For the text-containing cell, return its midpoint in [X, Y] coordinate format. 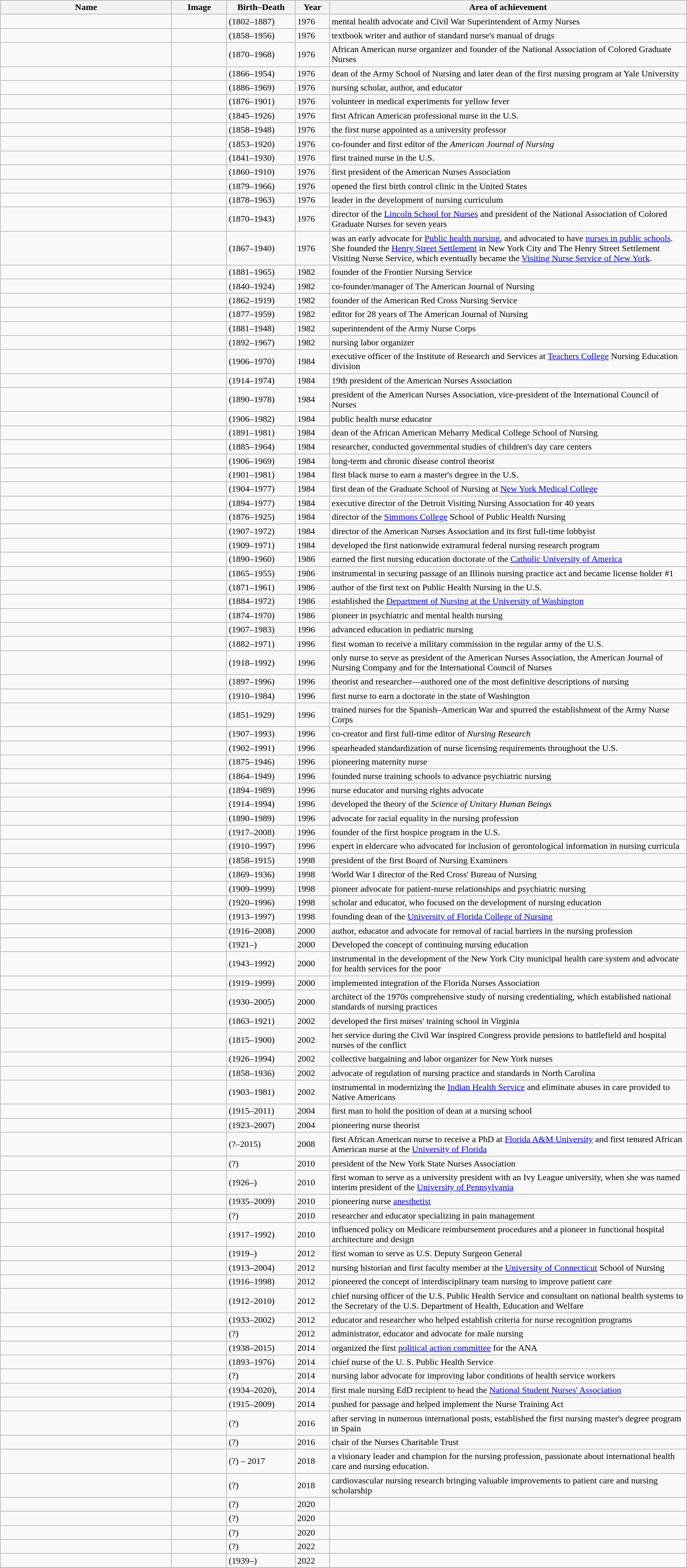
instrumental in modernizing the Indian Health Service and eliminate abuses in care provided to Native Americans [508, 1092]
pioneered the concept of interdisciplinary team nursing to improve patient care [508, 1282]
Year [313, 7]
advocate for racial equality in the nursing profession [508, 818]
(1891–1981) [261, 433]
first woman to receive a military commission in the regular army of the U.S. [508, 643]
(1897–1996) [261, 681]
educator and researcher who helped establish criteria for nurse recognition programs [508, 1320]
founder of the American Red Cross Nursing Service [508, 300]
(1881–1965) [261, 272]
(1815–1900) [261, 1040]
nursing historian and first faculty member at the University of Connecticut School of Nursing [508, 1268]
(1892–1967) [261, 342]
(1870–1943) [261, 219]
Developed the concept of continuing nursing education [508, 945]
first black nurse to earn a master's degree in the U.S. [508, 475]
pioneering nurse theorist [508, 1125]
(1921–) [261, 945]
spearheaded standardization of nurse licensing requirements throughout the U.S. [508, 748]
nurse educator and nursing rights advocate [508, 790]
(1865–1955) [261, 573]
first woman to serve as a university president with an Ivy League university, when she was named interim president of the University of Pennsylvania [508, 1182]
(1866–1954) [261, 74]
expert in eldercare who advocated for inclusion of gerontological information in nursing curricula [508, 846]
(1858–1948) [261, 130]
leader in the development of nursing curriculum [508, 200]
(1906–1969) [261, 461]
researcher, conducted governmental studies of children's day care centers [508, 447]
(1862–1919) [261, 300]
earned the first nursing education doctorate of the Catholic University of America [508, 559]
(?) – 2017 [261, 1461]
(1939–) [261, 1561]
(1926–1994) [261, 1059]
(1878–1963) [261, 200]
chief nurse of the U. S. Public Health Service [508, 1362]
executive director of the Detroit Visiting Nursing Association for 40 years [508, 503]
(1906–1982) [261, 419]
(1914–1994) [261, 804]
opened the first birth control clinic in the United States [508, 186]
(1919–1999) [261, 983]
chair of the Nurses Charitable Trust [508, 1442]
(1938–2015) [261, 1348]
(1884–1972) [261, 601]
(1874–1970) [261, 615]
(1894–1977) [261, 503]
researcher and educator specializing in pain management [508, 1216]
(1877–1959) [261, 314]
cardiovascular nursing research bringing valuable improvements to patient care and nursing scholarship [508, 1485]
(1919–) [261, 1254]
(1906–1970) [261, 361]
nursing scholar, author, and educator [508, 88]
(1910–1997) [261, 846]
African American nurse organizer and founder of the National Association of Colored Graduate Nurses [508, 55]
(1913–1997) [261, 916]
developed the first nurses' training school in Virginia [508, 1021]
(1909–1971) [261, 545]
(1920–1996) [261, 902]
(1867–1940) [261, 248]
founder of the first hospice program in the U.S. [508, 832]
first president of the American Nurses Association [508, 172]
(1858–1936) [261, 1073]
scholar and educator, who focused on the development of nursing education [508, 902]
long-term and chronic disease control theorist [508, 461]
president of the American Nurses Association, vice-president of the International Council of Nurses [508, 400]
(1876–1925) [261, 517]
first African American nurse to receive a PhD at Florida A&M University and first tenured African American nurse at the University of Florida [508, 1144]
Area of achievement [508, 7]
director of the Lincoln School for Nurses and president of the National Association of Colored Graduate Nurses for seven years [508, 219]
(1853–1920) [261, 144]
a visionary leader and champion for the nursing profession, passionate about international health care and nursing education. [508, 1461]
founder of the Frontier Nursing Service [508, 272]
Birth–Death [261, 7]
advocate of regulation of nursing practice and standards in North Carolina [508, 1073]
(1860–1910) [261, 172]
the first nurse appointed as a university professor [508, 130]
executive officer of the Institute of Research and Services at Teachers College Nursing Education division [508, 361]
World War I director of the Red Cross' Bureau of Nursing [508, 874]
after serving in numerous international posts, established the first nursing master's degree program in Spain [508, 1423]
established the Department of Nursing at the University of Washington [508, 601]
(1943–1992) [261, 964]
(1851–1929) [261, 715]
(1916–1998) [261, 1282]
(1915–2009) [261, 1404]
Image [200, 7]
(1841–1930) [261, 158]
(1907–1983) [261, 629]
president of the first Board of Nursing Examiners [508, 860]
dean of the Army School of Nursing and later dean of the first nursing program at Yale University [508, 74]
(1934–2020), [261, 1390]
(1875–1946) [261, 762]
(1933–2002) [261, 1320]
(1864–1949) [261, 776]
(1882–1971) [261, 643]
nursing labor organizer [508, 342]
(1910–1984) [261, 696]
administrator, educator and advocate for male nursing [508, 1334]
first woman to serve as U.S. Deputy Surgeon General [508, 1254]
first male nursing EdD recipient to head the National Student Nurses' Association [508, 1390]
instrumental in the development of the New York City municipal health care system and advocate for health services for the poor [508, 964]
(1907–1993) [261, 734]
editor for 28 years of The American Journal of Nursing [508, 314]
(1869–1936) [261, 874]
(1901–1981) [261, 475]
(1912–2010) [261, 1301]
co-founder/manager of The American Journal of Nursing [508, 286]
(1914–1974) [261, 380]
theorist and researcher—authored one of the most definitive descriptions of nursing [508, 681]
(1871–1961) [261, 587]
(1909–1999) [261, 888]
(1902–1991) [261, 748]
(1903–1981) [261, 1092]
(1858–1956) [261, 35]
first man to hold the position of dean at a nursing school [508, 1111]
(1907–1972) [261, 531]
(1913–2004) [261, 1268]
co-founder and first editor of the American Journal of Nursing [508, 144]
instrumental in securing passage of an Illinois nursing practice act and became license holder #1 [508, 573]
first dean of the Graduate School of Nursing at New York Medical College [508, 489]
Name [86, 7]
(1917–1992) [261, 1234]
developed the first nationwide extramural federal nursing research program [508, 545]
architect of the 1970s comprehensive study of nursing credentialing, which established national standards of nursing practices [508, 1002]
developed the theory of the Science of Unitary Human Beings [508, 804]
(1904–1977) [261, 489]
(1885–1964) [261, 447]
(1870–1968) [261, 55]
influenced policy on Medicare reimbursement procedures and a pioneer in functional hospital architecture and design [508, 1234]
advanced education in pediatric nursing [508, 629]
trained nurses for the Spanish–American War and spurred the establishment of the Army Nurse Corps [508, 715]
author, educator and advocate for removal of racial barriers in the nursing profession [508, 930]
her service during the Civil War inspired Congress provide pensions to battlefield and hospital nurses of the conflict [508, 1040]
pioneering nurse anesthetist [508, 1201]
dean of the African American Meharry Medical College School of Nursing [508, 433]
first trained nurse in the U.S. [508, 158]
(1915–2011) [261, 1111]
(1858–1915) [261, 860]
(1926–) [261, 1182]
2008 [313, 1144]
(1890–1960) [261, 559]
(1916–2008) [261, 930]
(1890–1978) [261, 400]
nursing labor advocate for improving labor conditions of health service workers [508, 1376]
collective bargaining and labor organizer for New York nurses [508, 1059]
(1879–1966) [261, 186]
(1863–1921) [261, 1021]
(1894–1989) [261, 790]
superintendent of the Army Nurse Corps [508, 328]
(1840–1924) [261, 286]
pioneer in psychiatric and mental health nursing [508, 615]
public health nurse educator [508, 419]
(?–2015) [261, 1144]
textbook writer and author of standard nurse's manual of drugs [508, 35]
mental health advocate and Civil War Superintendent of Army Nurses [508, 21]
(1935–2009) [261, 1201]
(1923–2007) [261, 1125]
(1802–1887) [261, 21]
(1890–1989) [261, 818]
volunteer in medical experiments for yellow fever [508, 102]
pushed for passage and helped implement the Nurse Training Act [508, 1404]
(1845–1926) [261, 116]
first nurse to earn a doctorate in the state of Washington [508, 696]
director of the Simmons College School of Public Health Nursing [508, 517]
implemented integration of the Florida Nurses Association [508, 983]
pioneering maternity nurse [508, 762]
director of the American Nurses Association and its first full-time lobbyist [508, 531]
(1930–2005) [261, 1002]
organized the first political action committee for the ANA [508, 1348]
co-creator and first full-time editor of Nursing Research [508, 734]
(1886–1969) [261, 88]
founding dean of the University of Florida College of Nursing [508, 916]
pioneer advocate for patient-nurse relationships and psychiatric nursing [508, 888]
first African American professional nurse in the U.S. [508, 116]
(1918–1992) [261, 663]
(1881–1948) [261, 328]
president of the New York State Nurses Association [508, 1163]
(1876–1901) [261, 102]
author of the first text on Public Health Nursing in the U.S. [508, 587]
(1917–2008) [261, 832]
founded nurse training schools to advance psychiatric nursing [508, 776]
19th president of the American Nurses Association [508, 380]
(1893–1976) [261, 1362]
